Search for the cell housing the specified text and yield its (X, Y) center coordinate. 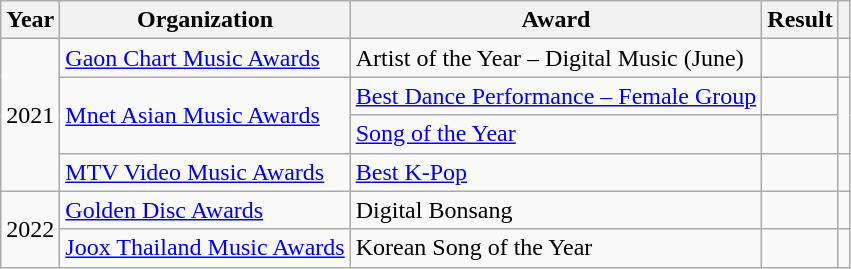
2021 (30, 115)
Artist of the Year – Digital Music (June) (556, 58)
Result (800, 20)
Joox Thailand Music Awards (205, 248)
MTV Video Music Awards (205, 172)
Mnet Asian Music Awards (205, 115)
Year (30, 20)
Golden Disc Awards (205, 210)
Best K-Pop (556, 172)
Digital Bonsang (556, 210)
Best Dance Performance – Female Group (556, 96)
Organization (205, 20)
2022 (30, 229)
Award (556, 20)
Gaon Chart Music Awards (205, 58)
Song of the Year (556, 134)
Korean Song of the Year (556, 248)
